Extract the [x, y] coordinate from the center of the cell holding the provided text.  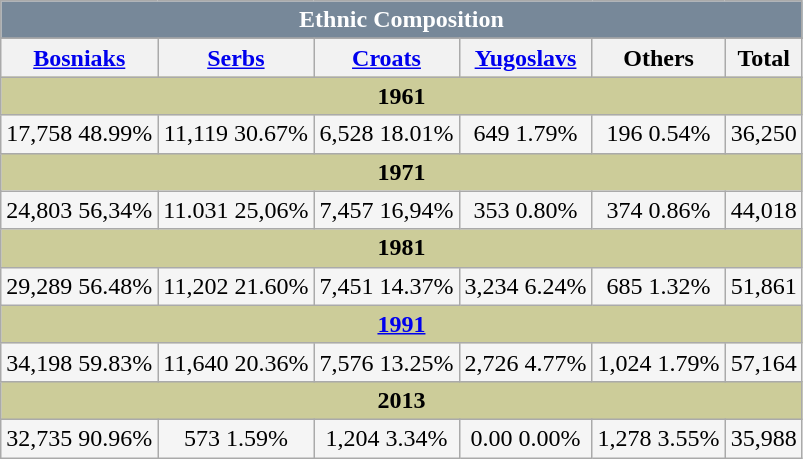
1991 [402, 324]
51,861 [764, 286]
1981 [402, 248]
36,250 [764, 134]
11,640 20.36% [236, 362]
1,204 3.34% [386, 438]
1,278 3.55% [658, 438]
353 0.80% [526, 210]
2,726 4.77% [526, 362]
11.031 25,06% [236, 210]
7,457 16,94% [386, 210]
7,451 14.37% [386, 286]
Yugoslavs [526, 58]
374 0.86% [658, 210]
Ethnic Composition [402, 20]
6,528 18.01% [386, 134]
Croats [386, 58]
685 1.32% [658, 286]
Bosniaks [80, 58]
0.00 0.00% [526, 438]
24,803 56,34% [80, 210]
7,576 13.25% [386, 362]
57,164 [764, 362]
2013 [402, 400]
29,289 56.48% [80, 286]
Total [764, 58]
44,018 [764, 210]
573 1.59% [236, 438]
1,024 1.79% [658, 362]
34,198 59.83% [80, 362]
649 1.79% [526, 134]
1971 [402, 172]
Serbs [236, 58]
Others [658, 58]
17,758 48.99% [80, 134]
11,119 30.67% [236, 134]
196 0.54% [658, 134]
35,988 [764, 438]
3,234 6.24% [526, 286]
11,202 21.60% [236, 286]
32,735 90.96% [80, 438]
1961 [402, 96]
